Search for the cell housing the specified text and yield its [x, y] center coordinate. 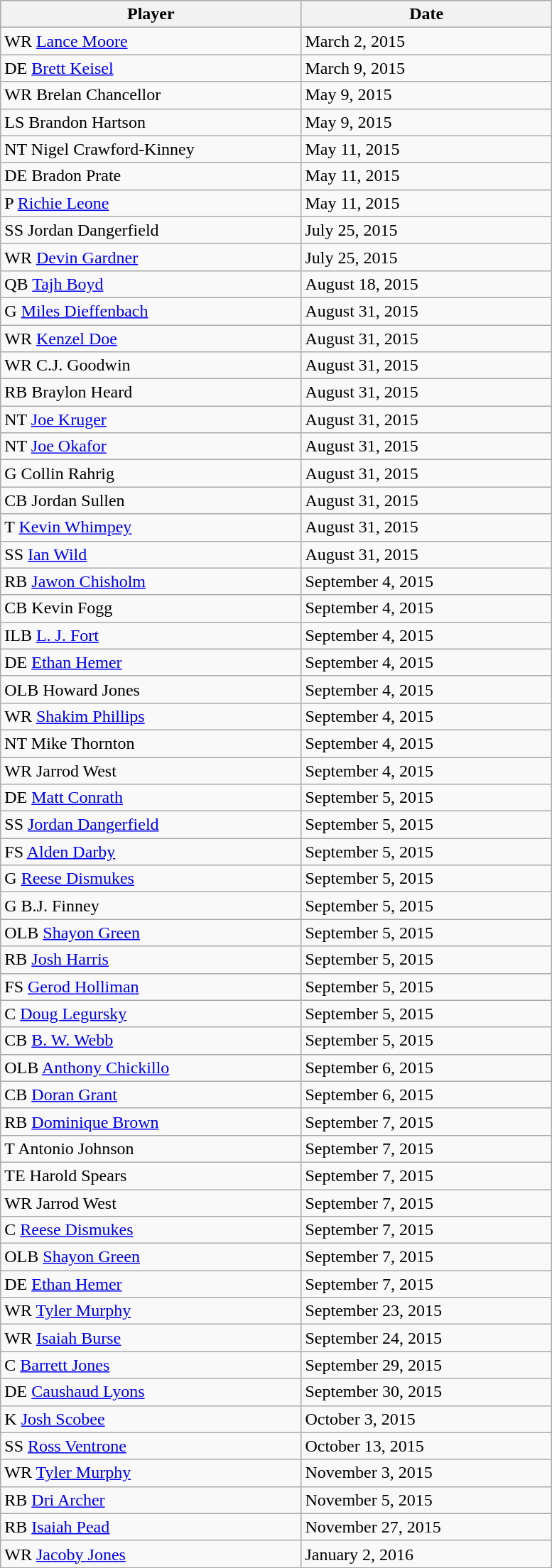
March 9, 2015 [426, 68]
October 13, 2015 [426, 1446]
RB Jawon Chisholm [151, 581]
Date [426, 14]
November 5, 2015 [426, 1500]
P Richie Leone [151, 203]
C Doug Legursky [151, 1014]
RB Dri Archer [151, 1500]
K Josh Scobee [151, 1419]
NT Mike Thornton [151, 743]
September 30, 2015 [426, 1392]
LS Brandon Hartson [151, 122]
NT Joe Okafor [151, 446]
November 3, 2015 [426, 1473]
DE Caushaud Lyons [151, 1392]
WR Kenzel Doe [151, 339]
T Kevin Whimpey [151, 527]
ILB L. J. Fort [151, 635]
TE Harold Spears [151, 1175]
NT Nigel Crawford-Kinney [151, 149]
September 29, 2015 [426, 1365]
DE Brett Keisel [151, 68]
September 24, 2015 [426, 1338]
Player [151, 14]
C Barrett Jones [151, 1365]
RB Josh Harris [151, 960]
OLB Howard Jones [151, 689]
SS Ross Ventrone [151, 1446]
August 18, 2015 [426, 284]
September 23, 2015 [426, 1311]
RB Dominique Brown [151, 1122]
November 27, 2015 [426, 1527]
CB B. W. Webb [151, 1041]
G Miles Dieffenbach [151, 311]
RB Isaiah Pead [151, 1527]
October 3, 2015 [426, 1419]
SS Ian Wild [151, 554]
WR Brelan Chancellor [151, 95]
T Antonio Johnson [151, 1148]
March 2, 2015 [426, 41]
CB Kevin Fogg [151, 608]
RB Braylon Heard [151, 393]
WR Jacoby Jones [151, 1554]
CB Jordan Sullen [151, 500]
C Reese Dismukes [151, 1230]
G B.J. Finney [151, 906]
G Reese Dismukes [151, 879]
FS Alden Darby [151, 852]
G Collin Rahrig [151, 473]
January 2, 2016 [426, 1554]
NT Joe Kruger [151, 420]
WR C.J. Goodwin [151, 366]
DE Matt Conrath [151, 798]
DE Bradon Prate [151, 176]
WR Isaiah Burse [151, 1338]
WR Lance Moore [151, 41]
OLB Anthony Chickillo [151, 1068]
FS Gerod Holliman [151, 987]
WR Devin Gardner [151, 257]
QB Tajh Boyd [151, 284]
CB Doran Grant [151, 1095]
WR Shakim Phillips [151, 716]
